For the text-containing cell, return its midpoint in [X, Y] coordinate format. 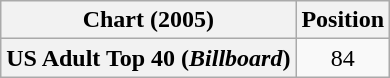
US Adult Top 40 (Billboard) [148, 58]
Position [343, 20]
Chart (2005) [148, 20]
84 [343, 58]
